Capture the cell that displays the provided text and extract its [X, Y] central coordinate. 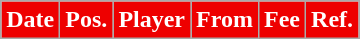
Ref. [332, 20]
Pos. [86, 20]
Fee [282, 20]
From [225, 20]
Player [152, 20]
Date [30, 20]
